Provide the (x, y) coordinate of the cell's center where the given text is located.  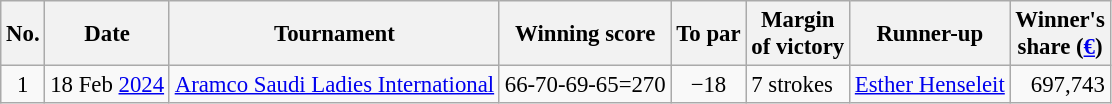
To par (708, 34)
Esther Henseleit (930, 85)
66-70-69-65=270 (585, 85)
1 (23, 85)
697,743 (1060, 85)
Aramco Saudi Ladies International (334, 85)
7 strokes (798, 85)
Winning score (585, 34)
No. (23, 34)
−18 (708, 85)
Tournament (334, 34)
Marginof victory (798, 34)
18 Feb 2024 (107, 85)
Runner-up (930, 34)
Winner'sshare (€) (1060, 34)
Date (107, 34)
